Provide the [x, y] coordinate of the cell's center where the given text is located.  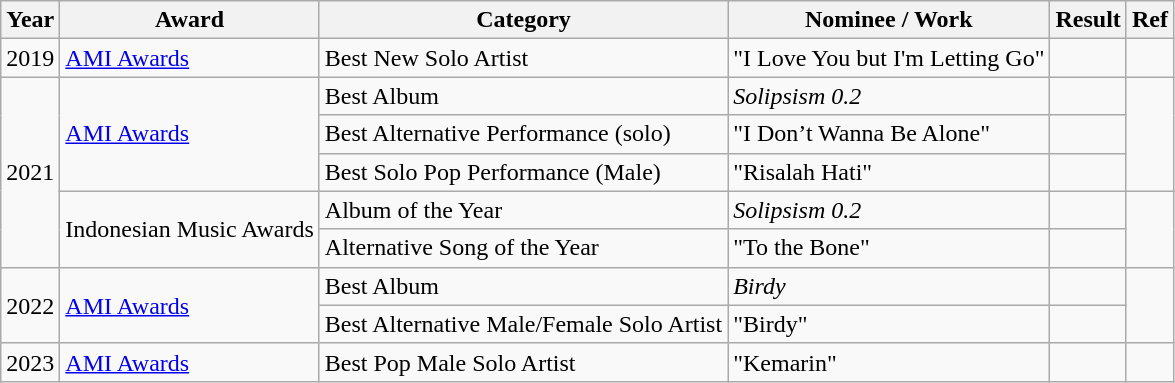
2023 [30, 362]
"Birdy" [889, 324]
Best Alternative Performance (solo) [523, 134]
Category [523, 20]
Indonesian Music Awards [190, 229]
Year [30, 20]
"I Love You but I'm Letting Go" [889, 58]
Birdy [889, 286]
Album of the Year [523, 210]
2021 [30, 172]
Best Alternative Male/Female Solo Artist [523, 324]
2022 [30, 305]
Award [190, 20]
Best Pop Male Solo Artist [523, 362]
"Kemarin" [889, 362]
"I Don’t Wanna Be Alone" [889, 134]
"To the Bone" [889, 248]
Nominee / Work [889, 20]
Ref [1150, 20]
Alternative Song of the Year [523, 248]
Result [1088, 20]
Best Solo Pop Performance (Male) [523, 172]
2019 [30, 58]
Best New Solo Artist [523, 58]
"Risalah Hati" [889, 172]
